From the cell containing the given text, extract its center point as (X, Y) coordinate. 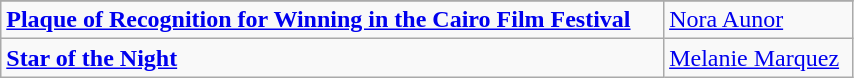
Star of the Night (332, 58)
Melanie Marquez (758, 58)
Nora Aunor (758, 20)
Plaque of Recognition for Winning in the Cairo Film Festival (332, 20)
